For the text-containing cell, return its midpoint in (x, y) coordinate format. 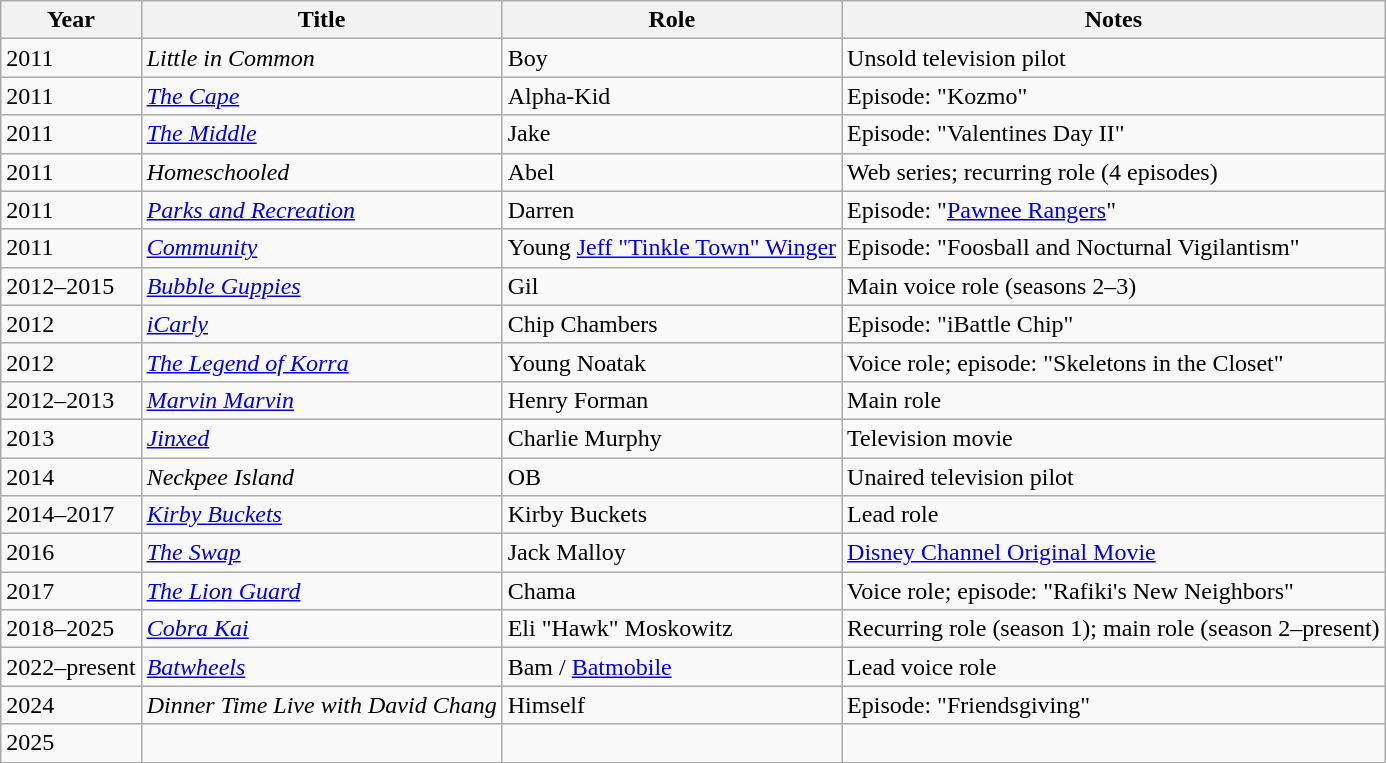
Boy (672, 58)
Bubble Guppies (322, 286)
Title (322, 20)
Episode: "iBattle Chip" (1114, 324)
2018–2025 (71, 629)
The Lion Guard (322, 591)
Unsold television pilot (1114, 58)
Charlie Murphy (672, 438)
Television movie (1114, 438)
Notes (1114, 20)
Episode: "Kozmo" (1114, 96)
Batwheels (322, 667)
2022–present (71, 667)
2012–2013 (71, 400)
Himself (672, 705)
Web series; recurring role (4 episodes) (1114, 172)
Jack Malloy (672, 553)
Little in Common (322, 58)
Marvin Marvin (322, 400)
Year (71, 20)
Main voice role (seasons 2–3) (1114, 286)
2012–2015 (71, 286)
Parks and Recreation (322, 210)
2013 (71, 438)
Cobra Kai (322, 629)
iCarly (322, 324)
2014–2017 (71, 515)
Jake (672, 134)
Henry Forman (672, 400)
Chama (672, 591)
The Swap (322, 553)
Episode: "Valentines Day II" (1114, 134)
2017 (71, 591)
Role (672, 20)
2016 (71, 553)
Neckpee Island (322, 477)
Young Noatak (672, 362)
Lead role (1114, 515)
Episode: "Foosball and Nocturnal Vigilantism" (1114, 248)
Alpha-Kid (672, 96)
Eli "Hawk" Moskowitz (672, 629)
OB (672, 477)
Lead voice role (1114, 667)
Darren (672, 210)
Abel (672, 172)
Voice role; episode: "Rafiki's New Neighbors" (1114, 591)
Voice role; episode: "Skeletons in the Closet" (1114, 362)
Dinner Time Live with David Chang (322, 705)
Bam / Batmobile (672, 667)
Homeschooled (322, 172)
Episode: "Friendsgiving" (1114, 705)
Unaired television pilot (1114, 477)
The Cape (322, 96)
Jinxed (322, 438)
Recurring role (season 1); main role (season 2–present) (1114, 629)
The Middle (322, 134)
2014 (71, 477)
2025 (71, 743)
Main role (1114, 400)
The Legend of Korra (322, 362)
Disney Channel Original Movie (1114, 553)
Community (322, 248)
Gil (672, 286)
Episode: "Pawnee Rangers" (1114, 210)
2024 (71, 705)
Young Jeff "Tinkle Town" Winger (672, 248)
Chip Chambers (672, 324)
